Return the [X, Y] coordinate for the center point of the cell that contains the specified text.  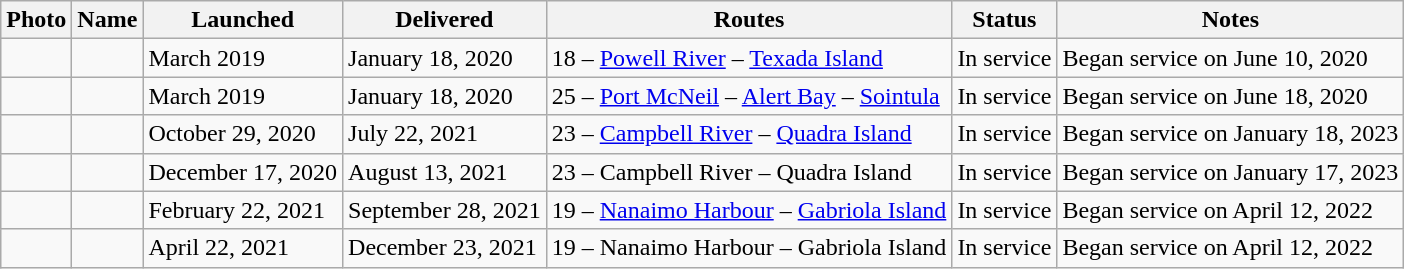
February 22, 2021 [243, 210]
Notes [1230, 20]
Began service on June 10, 2020 [1230, 58]
September 28, 2021 [445, 210]
Delivered [445, 20]
Name [108, 20]
Status [1004, 20]
25 – Port McNeil – Alert Bay – Sointula [749, 96]
October 29, 2020 [243, 134]
December 23, 2021 [445, 248]
July 22, 2021 [445, 134]
Began service on June 18, 2020 [1230, 96]
Photo [36, 20]
Launched [243, 20]
18 – Powell River – Texada Island [749, 58]
Began service on January 18, 2023 [1230, 134]
April 22, 2021 [243, 248]
Routes [749, 20]
Began service on January 17, 2023 [1230, 172]
August 13, 2021 [445, 172]
December 17, 2020 [243, 172]
